Identify which cell holds the provided text, then report its [x, y] central coordinate. 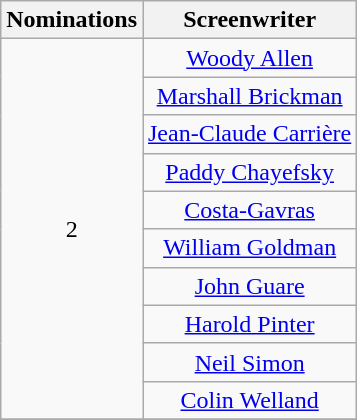
Woody Allen [249, 58]
Harold Pinter [249, 324]
2 [72, 230]
Paddy Chayefsky [249, 172]
Screenwriter [249, 20]
Neil Simon [249, 362]
Marshall Brickman [249, 96]
William Goldman [249, 248]
Jean-Claude Carrière [249, 134]
Costa-Gavras [249, 210]
Colin Welland [249, 400]
John Guare [249, 286]
Nominations [72, 20]
